Provide the [x, y] coordinate of the cell's center where the given text is located.  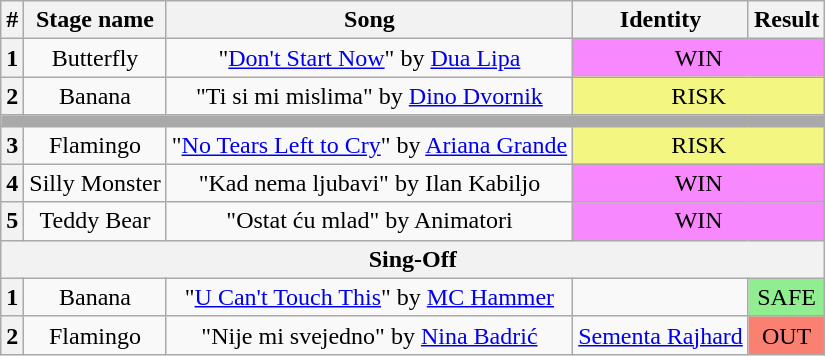
Silly Monster [95, 183]
Identity [661, 20]
Sing-Off [413, 259]
Song [369, 20]
4 [12, 183]
"Kad nema ljubavi" by Ilan Kabiljo [369, 183]
Stage name [95, 20]
"Nije mi svejedno" by Nina Badrić [369, 335]
OUT [786, 335]
3 [12, 145]
"Ti si mi mislima" by Dino Dvornik [369, 96]
Butterfly [95, 58]
"No Tears Left to Cry" by Ariana Grande [369, 145]
Sementa Rajhard [661, 335]
Teddy Bear [95, 221]
Result [786, 20]
"Ostat ću mlad" by Animatori [369, 221]
SAFE [786, 297]
5 [12, 221]
"Don't Start Now" by Dua Lipa [369, 58]
"U Can't Touch This" by MC Hammer [369, 297]
# [12, 20]
